Pinpoint the cell where the given text exists, returning its [x, y] midpoint coordinate. 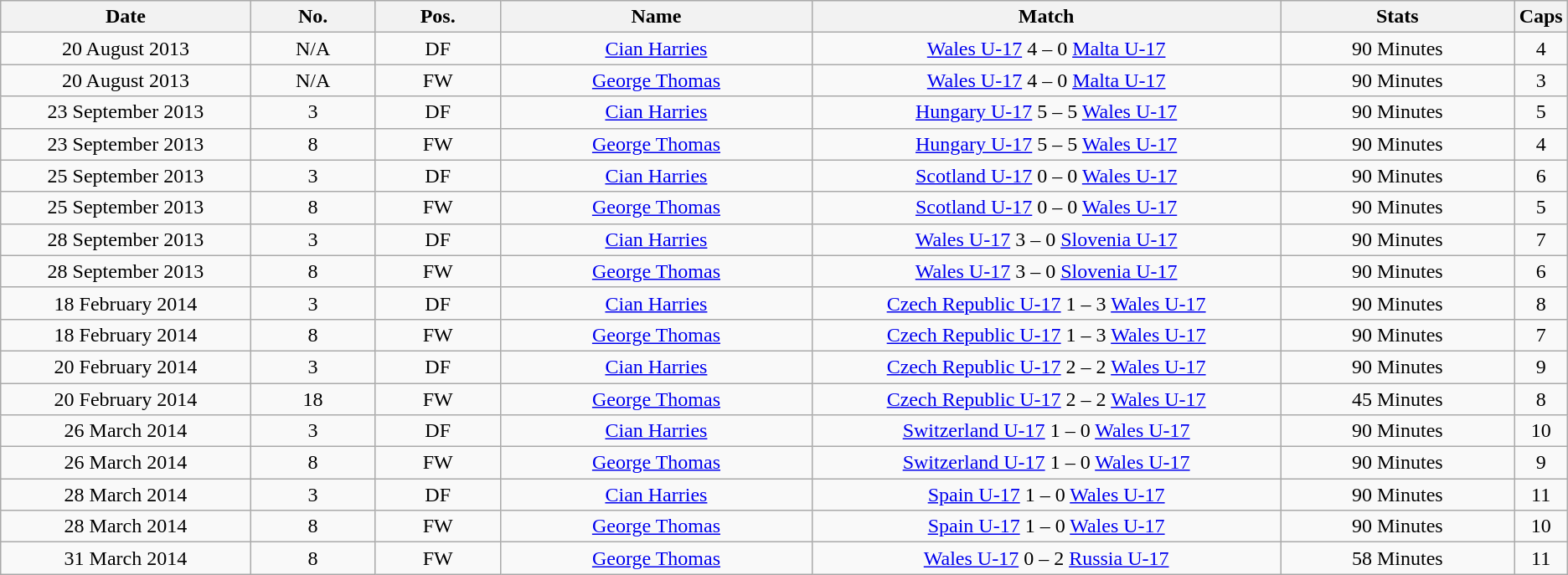
58 Minutes [1398, 558]
Stats [1398, 17]
Wales U-17 0 – 2 Russia U-17 [1047, 558]
Date [126, 17]
No. [313, 17]
Caps [1541, 17]
18 [313, 399]
Match [1047, 17]
Name [657, 17]
Pos. [437, 17]
31 March 2014 [126, 558]
45 Minutes [1398, 399]
